For the text-containing cell, return its midpoint in (X, Y) coordinate format. 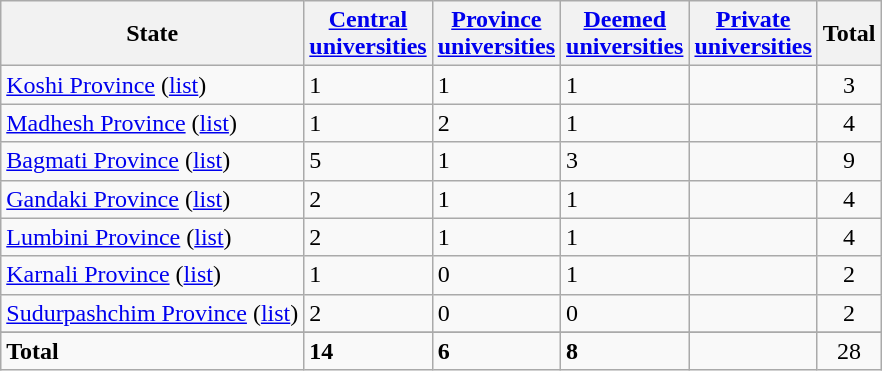
9 (849, 161)
Gandaki Province (list) (152, 199)
Centraluniversities (368, 34)
Provinceuniversities (496, 34)
14 (368, 351)
State (152, 34)
Bagmati Province (list) (152, 161)
Karnali Province (list) (152, 275)
Sudurpashchim Province (list) (152, 313)
Deemeduniversities (625, 34)
5 (368, 161)
Koshi Province (list) (152, 85)
Madhesh Province (list) (152, 123)
6 (496, 351)
28 (849, 351)
Lumbini Province (list) (152, 237)
Privateuniversities (753, 34)
8 (625, 351)
